For the text-containing cell, return its midpoint in (x, y) coordinate format. 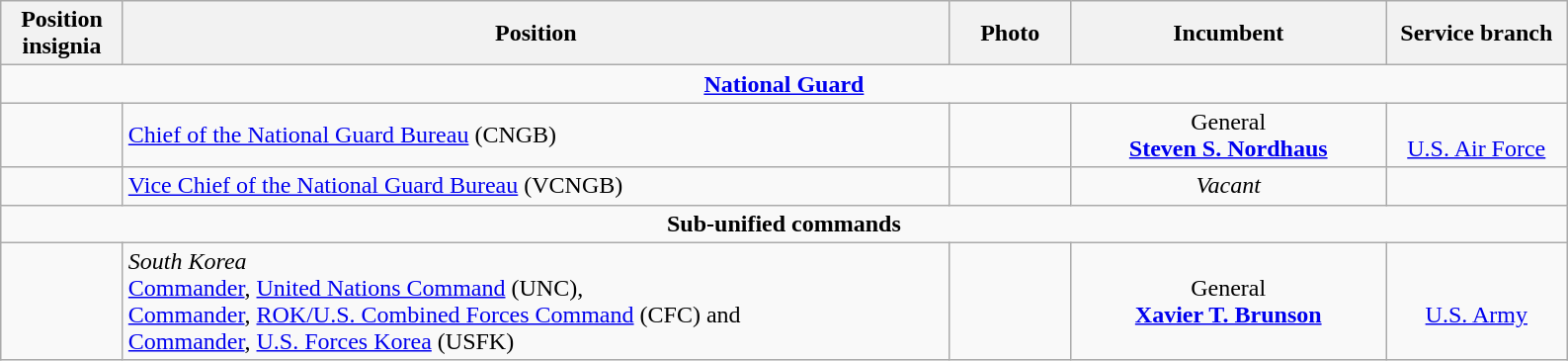
Position (536, 34)
Service branch (1476, 34)
South KoreaCommander, United Nations Command (UNC),Commander, ROK/U.S. Combined Forces Command (CFC) andCommander, U.S. Forces Korea (USFK) (536, 301)
Vice Chief of the National Guard Bureau (VCNGB) (536, 186)
National Guard (784, 84)
U.S. Army (1476, 301)
Sub-unified commands (784, 224)
Incumbent (1229, 34)
GeneralSteven S. Nordhaus (1229, 135)
GeneralXavier T. Brunson (1229, 301)
Chief of the National Guard Bureau (CNGB) (536, 135)
Position insignia (62, 34)
Vacant (1229, 186)
U.S. Air Force (1476, 135)
Photo (1010, 34)
